Scan for the cell matching the given text and deliver its [X, Y] coordinate at center. 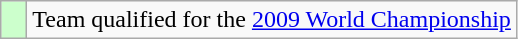
Team qualified for the 2009 World Championship [272, 20]
